For the text-containing cell, return its midpoint in (X, Y) coordinate format. 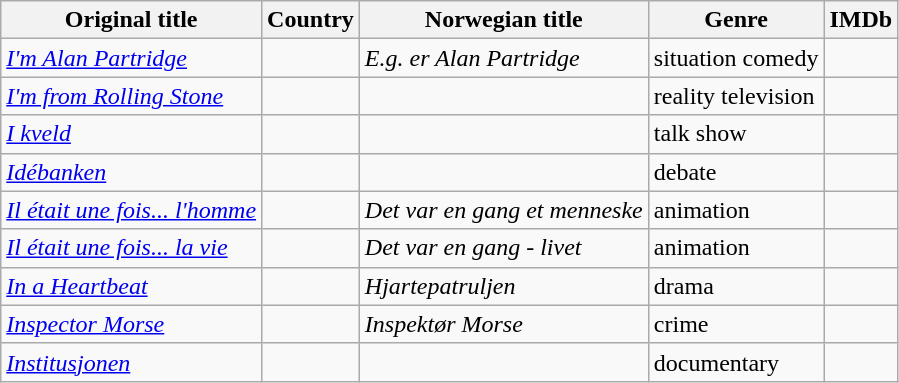
Genre (736, 20)
E.g. er Alan Partridge (504, 58)
Original title (132, 20)
I'm Alan Partridge (132, 58)
Det var en gang - livet (504, 248)
Det var en gang et menneske (504, 210)
Inspektør Morse (504, 324)
debate (736, 172)
Idébanken (132, 172)
documentary (736, 362)
talk show (736, 134)
reality television (736, 96)
Norwegian title (504, 20)
situation comedy (736, 58)
Country (311, 20)
Il était une fois... l'homme (132, 210)
drama (736, 286)
Institusjonen (132, 362)
IMDb (861, 20)
Il était une fois... la vie (132, 248)
Inspector Morse (132, 324)
I kveld (132, 134)
In a Heartbeat (132, 286)
Hjartepatruljen (504, 286)
crime (736, 324)
I'm from Rolling Stone (132, 96)
